Output the (X, Y) coordinate of the center of the cell containing the given text.  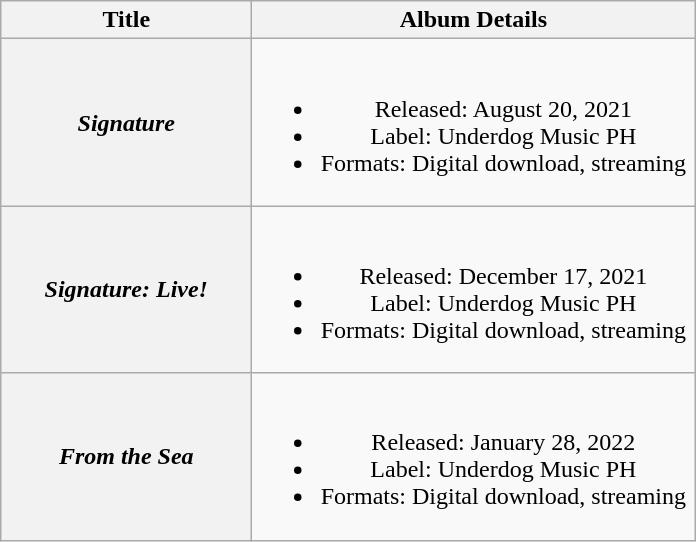
Album Details (474, 20)
Released: January 28, 2022Label: Underdog Music PHFormats: Digital download, streaming (474, 456)
Released: August 20, 2021Label: Underdog Music PHFormats: Digital download, streaming (474, 122)
Signature (126, 122)
Title (126, 20)
Signature: Live! (126, 290)
Released: December 17, 2021Label: Underdog Music PHFormats: Digital download, streaming (474, 290)
From the Sea (126, 456)
